Detect which cell encompasses the target text, then output its (x, y) center coordinate. 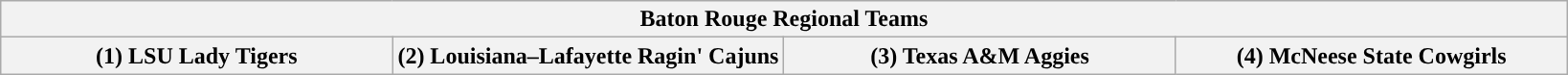
(2) Louisiana–Lafayette Ragin' Cajuns (588, 56)
(1) LSU Lady Tigers (197, 56)
(3) Texas A&M Aggies (980, 56)
(4) McNeese State Cowgirls (1371, 56)
Baton Rouge Regional Teams (784, 19)
